Identify which cell holds the provided text, then report its [X, Y] central coordinate. 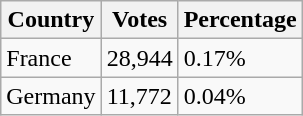
France [51, 58]
11,772 [140, 96]
Country [51, 20]
0.17% [240, 58]
28,944 [140, 58]
Germany [51, 96]
Votes [140, 20]
0.04% [240, 96]
Percentage [240, 20]
